Provide the (X, Y) coordinate of the cell's center where the given text is located.  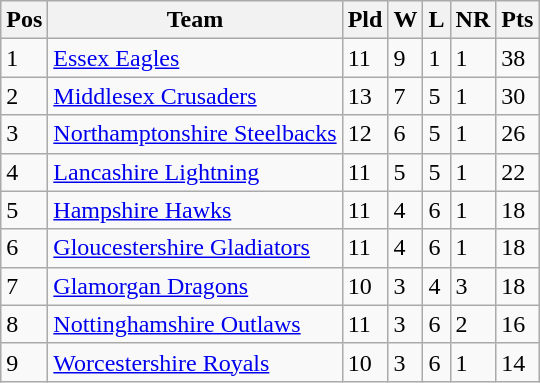
Pts (518, 20)
Gloucestershire Gladiators (195, 248)
22 (518, 172)
Middlesex Crusaders (195, 96)
L (436, 20)
Essex Eagles (195, 58)
Pld (365, 20)
Pos (24, 20)
Northamptonshire Steelbacks (195, 134)
38 (518, 58)
Nottinghamshire Outlaws (195, 324)
NR (473, 20)
Lancashire Lightning (195, 172)
26 (518, 134)
Team (195, 20)
16 (518, 324)
W (406, 20)
13 (365, 96)
12 (365, 134)
14 (518, 362)
8 (24, 324)
30 (518, 96)
Glamorgan Dragons (195, 286)
Hampshire Hawks (195, 210)
Worcestershire Royals (195, 362)
